Capture the cell that displays the provided text and extract its [x, y] central coordinate. 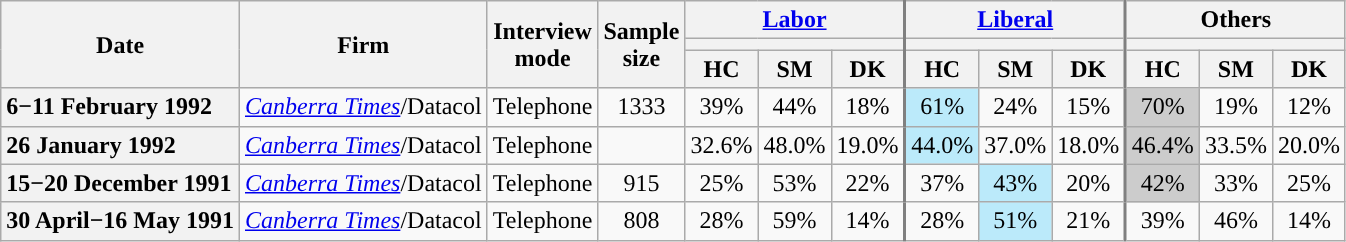
48.0% [794, 145]
59% [794, 221]
15−20 December 1991 [120, 183]
37.0% [1016, 145]
26 January 1992 [120, 145]
Firm [363, 44]
53% [794, 183]
18% [868, 107]
44% [794, 107]
44.0% [942, 145]
33.5% [1236, 145]
19% [1236, 107]
46.4% [1163, 145]
Others [1236, 20]
6−11 February 1992 [120, 107]
24% [1016, 107]
Interviewmode [542, 44]
22% [868, 183]
33% [1236, 183]
18.0% [1089, 145]
Liberal [1016, 20]
46% [1236, 221]
42% [1163, 183]
20% [1089, 183]
30 April−16 May 1991 [120, 221]
70% [1163, 107]
51% [1016, 221]
12% [1308, 107]
Samplesize [642, 44]
32.6% [722, 145]
1333 [642, 107]
15% [1089, 107]
21% [1089, 221]
19.0% [868, 145]
37% [942, 183]
20.0% [1308, 145]
61% [942, 107]
915 [642, 183]
808 [642, 221]
Labor [795, 20]
Date [120, 44]
43% [1016, 183]
